Detect which cell encompasses the target text, then output its [x, y] center coordinate. 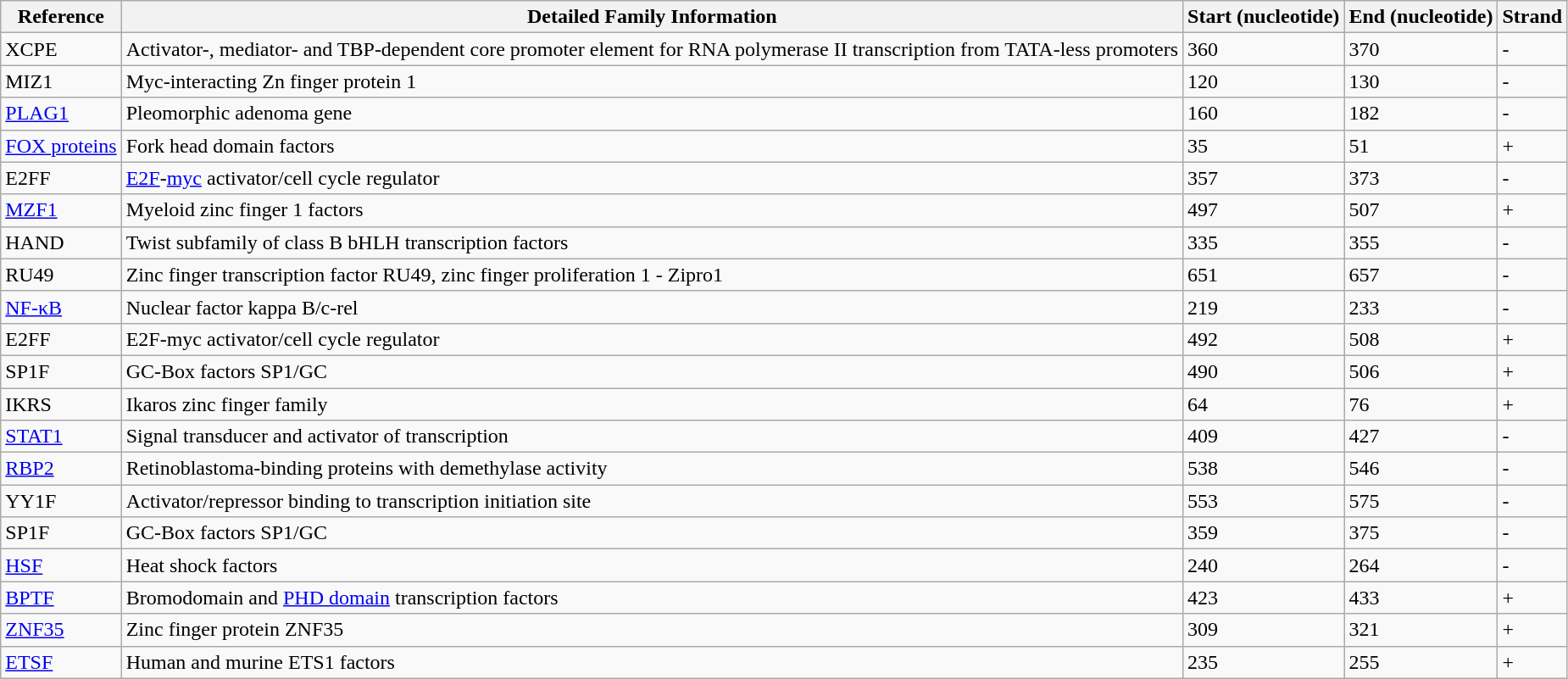
Retinoblastoma-binding proteins with demethylase activity [652, 469]
182 [1421, 114]
264 [1421, 565]
235 [1264, 662]
219 [1264, 307]
Detailed Family Information [652, 17]
240 [1264, 565]
Zinc finger protein ZNF35 [652, 630]
Twist subfamily of class B bHLH transcription factors [652, 242]
309 [1264, 630]
492 [1264, 339]
64 [1264, 404]
359 [1264, 533]
Signal transducer and activator of transcription [652, 437]
ETSF [61, 662]
NF-κB [61, 307]
51 [1421, 146]
233 [1421, 307]
76 [1421, 404]
427 [1421, 437]
FOX proteins [61, 146]
HAND [61, 242]
507 [1421, 210]
120 [1264, 81]
360 [1264, 49]
ZNF35 [61, 630]
Myc-interacting Zn finger protein 1 [652, 81]
Bromodomain and PHD domain transcription factors [652, 598]
651 [1264, 275]
Start (nucleotide) [1264, 17]
423 [1264, 598]
490 [1264, 371]
375 [1421, 533]
657 [1421, 275]
575 [1421, 501]
YY1F [61, 501]
MZF1 [61, 210]
BPTF [61, 598]
PLAG1 [61, 114]
255 [1421, 662]
Nuclear factor kappa B/c-rel [652, 307]
508 [1421, 339]
370 [1421, 49]
RBP2 [61, 469]
STAT1 [61, 437]
Reference [61, 17]
Myeloid zinc finger 1 factors [652, 210]
506 [1421, 371]
Fork head domain factors [652, 146]
RU49 [61, 275]
130 [1421, 81]
End (nucleotide) [1421, 17]
357 [1264, 178]
MIZ1 [61, 81]
160 [1264, 114]
IKRS [61, 404]
Activator-, mediator- and TBP-dependent core promoter element for RNA polymerase II transcription from TATA-less promoters [652, 49]
Human and murine ETS1 factors [652, 662]
355 [1421, 242]
35 [1264, 146]
HSF [61, 565]
321 [1421, 630]
553 [1264, 501]
Ikaros zinc finger family [652, 404]
409 [1264, 437]
Pleomorphic adenoma gene [652, 114]
497 [1264, 210]
Strand [1532, 17]
Zinc finger transcription factor RU49, zinc finger proliferation 1 - Zipro1 [652, 275]
XCPE [61, 49]
546 [1421, 469]
Heat shock factors [652, 565]
335 [1264, 242]
433 [1421, 598]
373 [1421, 178]
Activator/repressor binding to transcription initiation site [652, 501]
538 [1264, 469]
